Extract the [x, y] coordinate from the center of the cell holding the provided text.  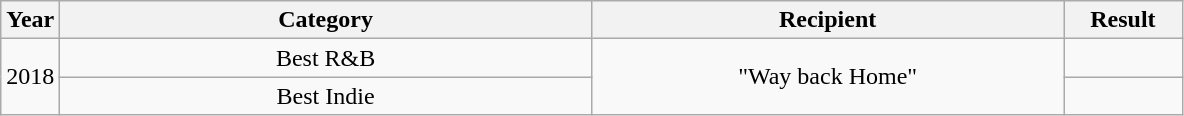
Best Indie [326, 96]
Result [1123, 20]
Best R&B [326, 58]
"Way back Home" [827, 77]
Recipient [827, 20]
Year [30, 20]
Category [326, 20]
2018 [30, 77]
